Output the (X, Y) coordinate of the center of the cell containing the given text.  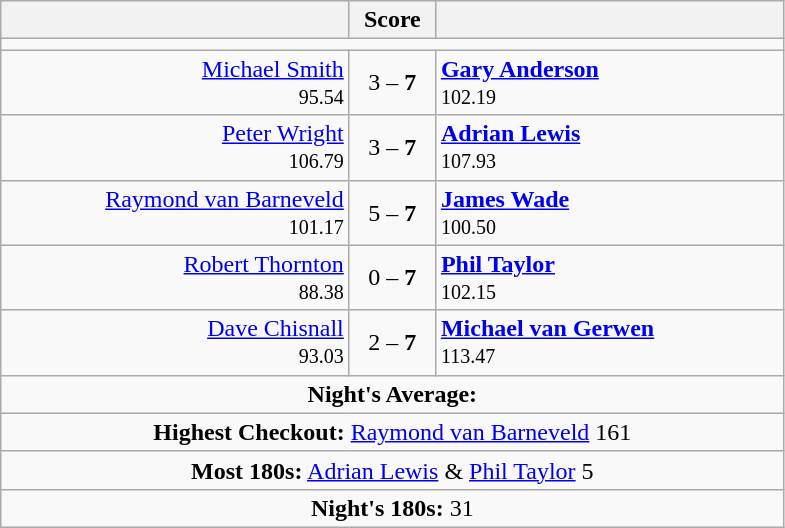
Night's 180s: 31 (392, 508)
Adrian Lewis 107.93 (610, 148)
Night's Average: (392, 394)
Robert Thornton 88.38 (176, 278)
Michael van Gerwen 113.47 (610, 342)
Dave Chisnall 93.03 (176, 342)
5 – 7 (392, 212)
Highest Checkout: Raymond van Barneveld 161 (392, 432)
Michael Smith 95.54 (176, 82)
2 – 7 (392, 342)
Most 180s: Adrian Lewis & Phil Taylor 5 (392, 470)
Phil Taylor 102.15 (610, 278)
0 – 7 (392, 278)
Score (392, 20)
James Wade 100.50 (610, 212)
Peter Wright 106.79 (176, 148)
Raymond van Barneveld 101.17 (176, 212)
Gary Anderson 102.19 (610, 82)
